Pinpoint the cell where the given text exists, returning its (X, Y) midpoint coordinate. 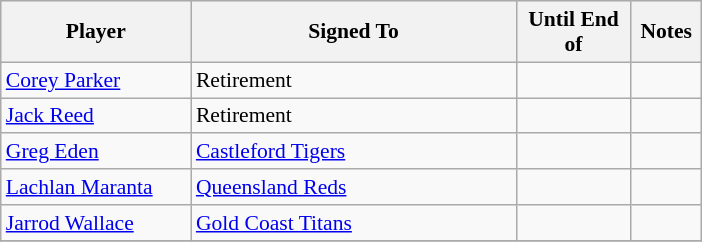
Corey Parker (96, 80)
Signed To (354, 32)
Until End of (574, 32)
Lachlan Maranta (96, 187)
Jarrod Wallace (96, 223)
Player (96, 32)
Jack Reed (96, 116)
Notes (666, 32)
Castleford Tigers (354, 152)
Queensland Reds (354, 187)
Gold Coast Titans (354, 223)
Greg Eden (96, 152)
